For the text-containing cell, return its midpoint in (X, Y) coordinate format. 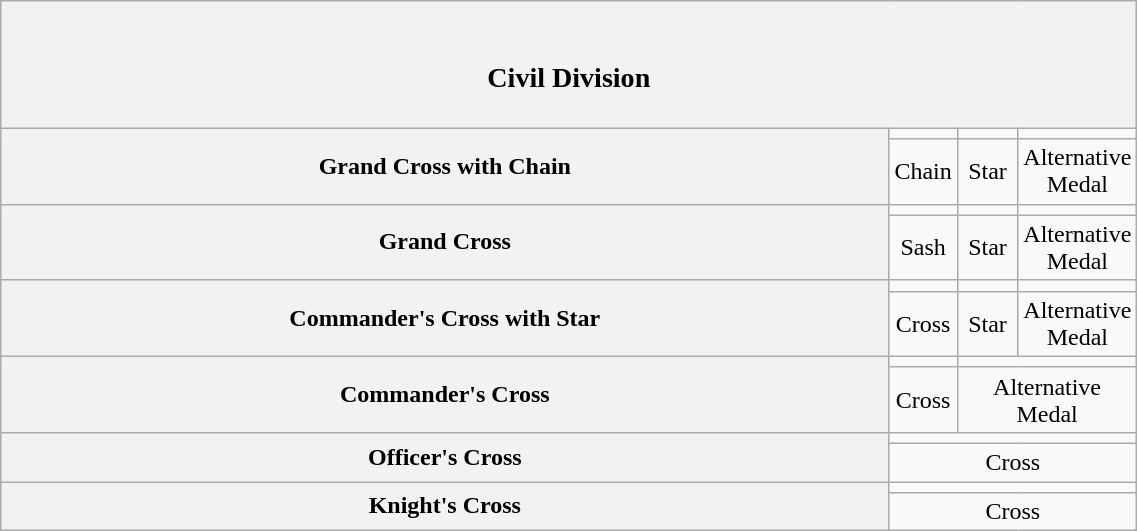
Commander's Cross (445, 394)
Grand Cross (445, 242)
Sash (923, 248)
Grand Cross with Chain (445, 166)
Commander's Cross with Star (445, 318)
Chain (923, 172)
Knight's Cross (445, 506)
Civil Division (569, 64)
Officer's Cross (445, 456)
